From the cell containing the given text, extract its center point as [X, Y] coordinate. 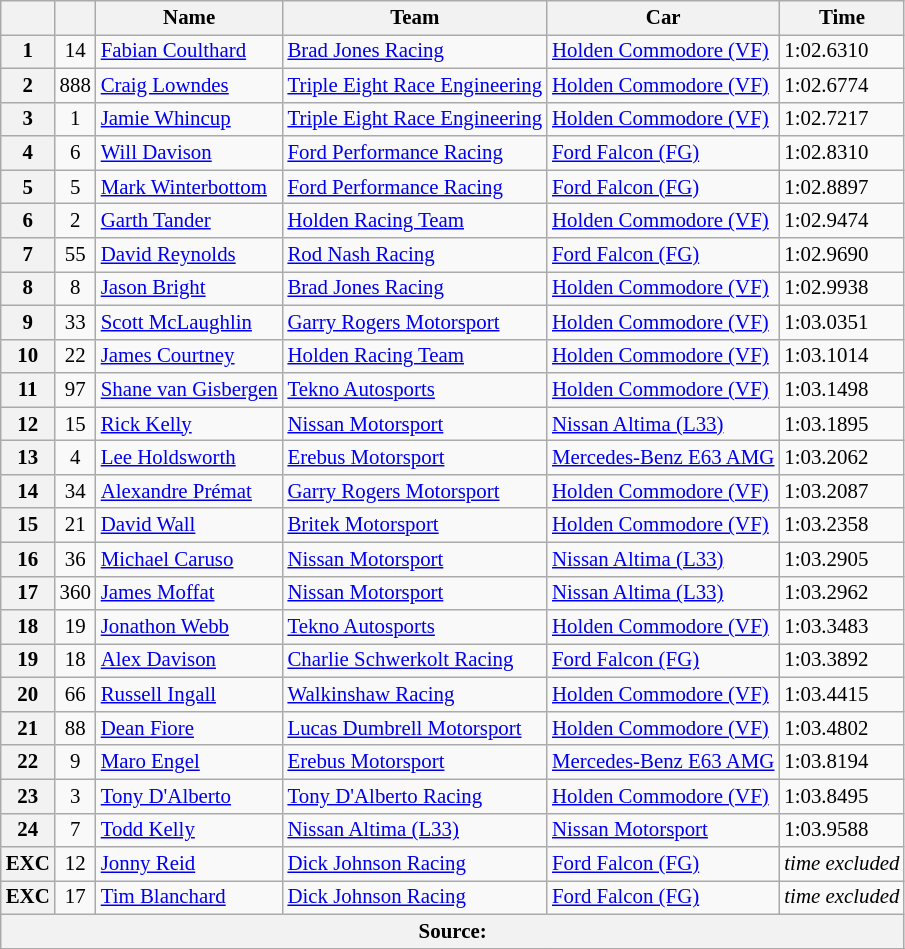
Dean Fiore [190, 728]
Fabian Coulthard [190, 51]
Maro Engel [190, 762]
1:03.2358 [842, 525]
1:03.2905 [842, 559]
888 [76, 85]
1:02.8897 [842, 187]
Todd Kelly [190, 830]
20 [28, 695]
Russell Ingall [190, 695]
Will Davison [190, 153]
Charlie Schwerkolt Racing [416, 661]
1:03.2062 [842, 458]
Name [190, 18]
Michael Caruso [190, 559]
Scott McLaughlin [190, 322]
Garth Tander [190, 221]
Rick Kelly [190, 424]
1:02.9690 [842, 255]
Craig Lowndes [190, 85]
1:02.8310 [842, 153]
97 [76, 390]
David Wall [190, 525]
33 [76, 322]
36 [76, 559]
James Moffat [190, 593]
Tim Blanchard [190, 898]
1:03.8194 [842, 762]
1:03.3892 [842, 661]
Jamie Whincup [190, 119]
1:03.8495 [842, 796]
James Courtney [190, 356]
Britek Motorsport [416, 525]
1:03.9588 [842, 830]
1:03.1498 [842, 390]
1:03.0351 [842, 322]
Source: [453, 931]
Alex Davison [190, 661]
Rod Nash Racing [416, 255]
Car [663, 18]
David Reynolds [190, 255]
24 [28, 830]
1:03.2962 [842, 593]
Team [416, 18]
23 [28, 796]
1:03.3483 [842, 627]
Alexandre Prémat [190, 491]
10 [28, 356]
1:03.4802 [842, 728]
1:02.7217 [842, 119]
66 [76, 695]
55 [76, 255]
Tony D'Alberto Racing [416, 796]
1:03.1895 [842, 424]
Jonny Reid [190, 864]
Mark Winterbottom [190, 187]
88 [76, 728]
Lucas Dumbrell Motorsport [416, 728]
1:02.9938 [842, 288]
Jason Bright [190, 288]
Shane van Gisbergen [190, 390]
Walkinshaw Racing [416, 695]
Lee Holdsworth [190, 458]
1:02.6774 [842, 85]
11 [28, 390]
16 [28, 559]
13 [28, 458]
1:02.6310 [842, 51]
1:03.1014 [842, 356]
1:03.2087 [842, 491]
1:02.9474 [842, 221]
Jonathon Webb [190, 627]
360 [76, 593]
34 [76, 491]
Tony D'Alberto [190, 796]
Time [842, 18]
1:03.4415 [842, 695]
